Scan for the cell matching the given text and deliver its [x, y] coordinate at center. 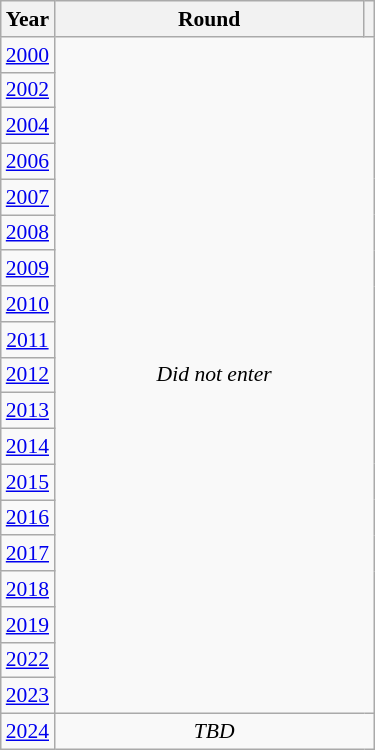
2015 [28, 482]
2016 [28, 518]
2012 [28, 375]
2022 [28, 660]
2008 [28, 233]
2011 [28, 340]
Did not enter [214, 376]
Round [209, 19]
Year [28, 19]
2024 [28, 732]
2019 [28, 625]
2007 [28, 197]
2018 [28, 589]
2010 [28, 304]
TBD [214, 732]
2000 [28, 55]
2006 [28, 162]
2004 [28, 126]
2014 [28, 447]
2023 [28, 696]
2013 [28, 411]
2009 [28, 269]
2002 [28, 90]
2017 [28, 554]
